Output the [X, Y] coordinate of the center of the cell containing the given text.  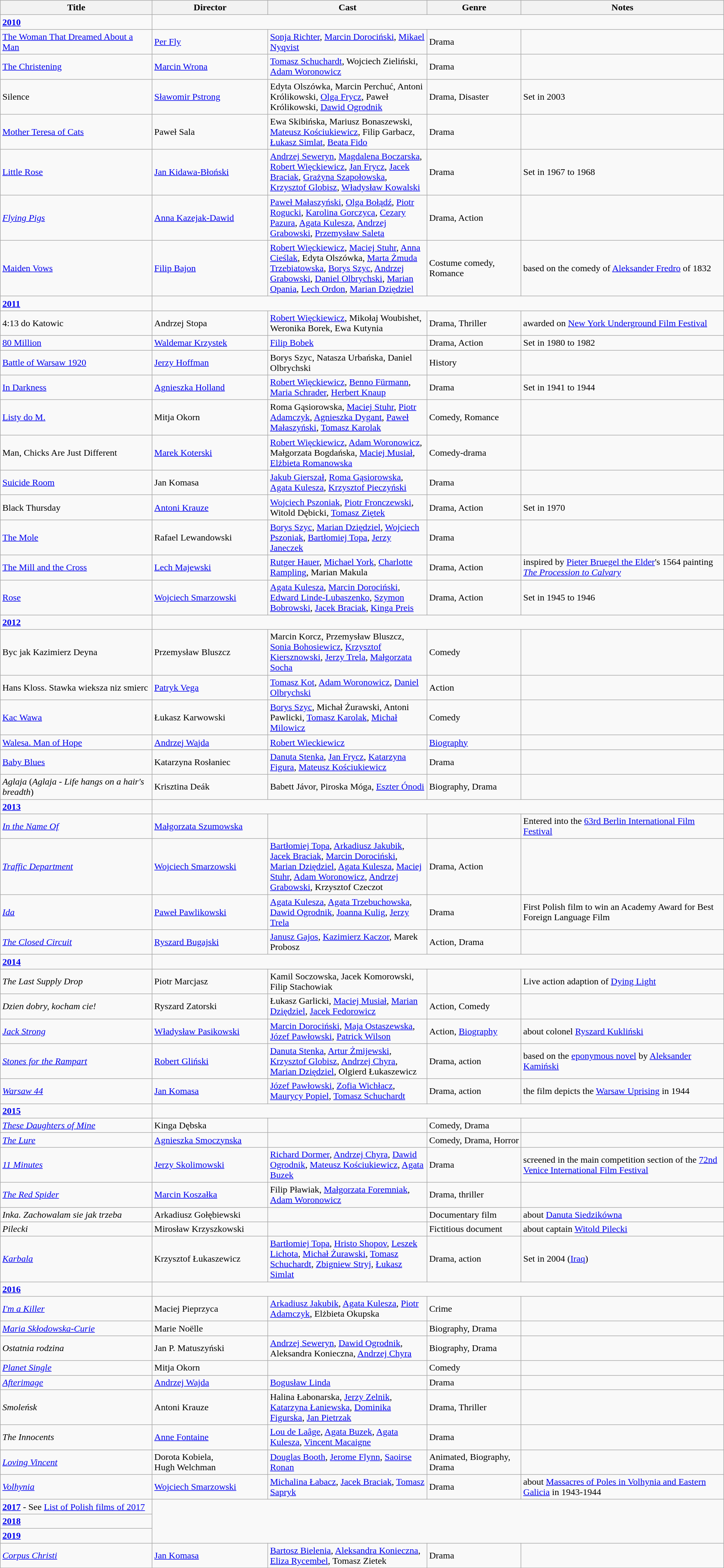
Genre [474, 8]
Byc jak Kazimierz Deyna [76, 652]
The Mill and the Cross [76, 568]
Paweł Pawlikowski [210, 912]
Ryszard Zatorski [210, 1006]
4:13 do Katowic [76, 323]
Comedy-drama [474, 453]
Cast [347, 8]
Piotr Marcjasz [210, 982]
Little Rose [76, 172]
Arkadiusz Jakubik, Agata Kulesza, Piotr Adamczyk, Elżbieta Okupska [347, 1309]
screened in the main competition section of the 72nd Venice International Film Festival [622, 1165]
Traffic Department [76, 867]
Marcin Koszałka [210, 1195]
Jan P. Matuszyński [210, 1348]
Bartłomiej Topa, Hristo Shopov, Leszek Lichota, Michał Żurawski, Tomasz Schuchardt, Zbigniew Stryj, Łukasz Simlat [347, 1259]
Drama, Disaster [474, 97]
The Innocents [76, 1437]
Anne Fontaine [210, 1437]
about Danuta Siedzikówna [622, 1214]
Tomasz Schuchardt, Wojciech Zieliński, Adam Woronowicz [347, 66]
Set in 1945 to 1946 [622, 597]
Baby Blues [76, 762]
Battle of Warsaw 1920 [76, 362]
Łukasz Karwowski [210, 717]
Documentary film [474, 1214]
Ida [76, 912]
Filip Pławiak, Małgorzata Foremniak, Adam Woronowicz [347, 1195]
Aglaja (Aglaja - Life hangs on a hair's breadth) [76, 787]
The Mole [76, 537]
Warsaw 44 [76, 1091]
Agata Kulesza, Marcin Dorociński, Edward Linde-Lubaszenko, Szymon Bobrowski, Jacek Braciak, Kinga Preis [347, 597]
I'm a Killer [76, 1309]
Borys Szyc, Natasza Urbańska, Daniel Olbrychski [347, 362]
Biography [474, 742]
Karbala [76, 1259]
The Christening [76, 66]
Agata Kulesza, Agata Trzebuchowska, Dawid Ogrodnik, Joanna Kulig, Jerzy Trela [347, 912]
Babett Jávor, Piroska Móga, Eszter Ónodi [347, 787]
Andrzej Seweryn, Dawid Ogrodnik, Aleksandra Konieczna, Andrzej Chyra [347, 1348]
Ostatnia rodzina [76, 1348]
Action, Comedy [474, 1006]
Animated, Biography, Drama [474, 1462]
2012 [76, 622]
11 Minutes [76, 1165]
The Closed Circuit [76, 942]
Drama, thriller [474, 1195]
Mirosław Krzyszkowski [210, 1229]
2016 [76, 1289]
Robert Więckiewicz, Adam Woronowicz, Małgorzata Bogdańska, Maciej Musiał, Elżbieta Romanowska [347, 453]
Danuta Stenka, Jan Frycz, Katarzyna Figura, Mateusz Kościukiewicz [347, 762]
Hans Kloss. Stawka wieksza niz smierc [76, 688]
Maciej Pieprzyca [210, 1309]
Stones for the Rampart [76, 1061]
Set in 2004 (Iraq) [622, 1259]
Set in 2003 [622, 97]
In Darkness [76, 387]
Paweł Małaszyński, Olga Bołądź, Piotr Rogucki, Karolina Gorczyca, Cezary Pazura, Agata Kulesza, Andrzej Grabowski, Przemysław Saleta [347, 218]
Ryszard Bugajski [210, 942]
Action [474, 688]
Andrzej Seweryn, Magdalena Boczarska, Robert Więckiewicz, Jan Frycz, Jacek Braciak, Grażyna Szapołowska, Krzysztof Globisz, Władysław Kowalski [347, 172]
Lou de Laâge, Agata Buzek, Agata Kulesza, Vincent Macaigne [347, 1437]
2017 - See List of Polish films of 2017 [76, 1507]
Silence [76, 97]
Janusz Gajos, Kazimierz Kaczor, Marek Probosz [347, 942]
2019 [76, 1536]
Flying Pigs [76, 218]
Maiden Vows [76, 268]
2015 [76, 1111]
Black Thursday [76, 507]
about colonel Ryszard Kukliński [622, 1031]
Live action adaption of Dying Light [622, 982]
Per Fly [210, 42]
Waldemar Krzystek [210, 343]
about captain Witold Pilecki [622, 1229]
Agnieszka Smoczynska [210, 1140]
Rafael Lewandowski [210, 537]
Borys Szyc, Marian Dziędziel, Wojciech Pszoniak, Bartłomiej Topa, Jerzy Janeczek [347, 537]
Maria Skłodowska-Curie [76, 1329]
the film depicts the Warsaw Uprising in 1944 [622, 1091]
Bartosz Bielenia, Aleksandra Konieczna, Eliza Rycembel, Tomasz Zietek [347, 1555]
Volhynia [76, 1487]
Richard Dormer, Andrzej Chyra, Dawid Ogrodnik, Mateusz Kościukiewicz, Agata Buzek [347, 1165]
Set in 1980 to 1982 [622, 343]
Anna Kazejak-Dawid [210, 218]
Jakub Gierszał, Roma Gąsiorowska, Agata Kulesza, Krzysztof Pieczyński [347, 483]
Set in 1967 to 1968 [622, 172]
Notes [622, 8]
Przemysław Bluszcz [210, 652]
In the Name Of [76, 827]
2013 [76, 806]
Set in 1941 to 1944 [622, 387]
Dorota Kobiela, Hugh Welchman [210, 1462]
Paweł Sala [210, 132]
Borys Szyc, Michał Żurawski, Antoni Pawlicki, Tomasz Karolak, Michał Milowicz [347, 717]
Title [76, 8]
Walesa. Man of Hope [76, 742]
Marcin Wrona [210, 66]
Comedy, Drama [474, 1125]
Loving Vincent [76, 1462]
2010 [76, 22]
2011 [76, 303]
The Red Spider [76, 1195]
Halina Łabonarska, Jerzy Zelnik, Katarzyna Łaniewska, Dominika Figurska, Jan Pietrzak [347, 1407]
Action, Biography [474, 1031]
Tomasz Kot, Adam Woronowicz, Daniel Olbrychski [347, 688]
Suicide Room [76, 483]
Krzysztof Łukaszewicz [210, 1259]
Marcin Korcz, Przemysław Bluszcz, Sonia Bohosiewicz, Krzysztof Kiersznowski, Jerzy Trela, Małgorzata Socha [347, 652]
Pilecki [76, 1229]
Danuta Stenka, Artur Żmijewski, Krzysztof Globisz, Andrzej Chyra, Marian Dziędziel, Olgierd Łukaszewicz [347, 1061]
Listy do M. [76, 417]
2018 [76, 1521]
Robert Więckiewicz, Mikołaj Woubishet, Weronika Borek, Ewa Kutynia [347, 323]
80 Million [76, 343]
Wojciech Pszoniak, Piotr Fronczewski, Witold Dębicki, Tomasz Ziętek [347, 507]
Crime [474, 1309]
Corpus Christi [76, 1555]
The Woman That Dreamed About a Man [76, 42]
Ewa Skibińska, Mariusz Bonaszewski, Mateusz Kościukiewicz, Filip Garbacz, Łukasz Simlat, Beata Fido [347, 132]
Smoleńsk [76, 1407]
Filip Bobek [347, 343]
Krisztina Deák [210, 787]
Robert Wieckiewicz [347, 742]
Director [210, 8]
Comedy, Drama, Horror [474, 1140]
Jack Strong [76, 1031]
about Massacres of Poles in Volhynia and Eastern Galicia in 1943-1944 [622, 1487]
Man, Chicks Are Just Different [76, 453]
Costume comedy, Romance [474, 268]
Łukasz Garlicki, Maciej Musiał, Marian Dziędziel, Jacek Fedorowicz [347, 1006]
Marek Koterski [210, 453]
inspired by Pieter Bruegel the Elder's 1564 painting The Procession to Calvary [622, 568]
History [474, 362]
The Lure [76, 1140]
Filip Bajon [210, 268]
Robert Gliński [210, 1061]
Michalina Łabacz, Jacek Braciak, Tomasz Sapryk [347, 1487]
Bogusław Linda [347, 1382]
Set in 1970 [622, 507]
Marie Noëlle [210, 1329]
Action, Drama [474, 942]
Edyta Olszówka, Marcin Perchuć, Antoni Królikowski, Olga Frycz, Paweł Królikowski, Dawid Ogrodnik [347, 97]
2014 [76, 962]
Katarzyna Rosłaniec [210, 762]
Agnieszka Holland [210, 387]
Dzien dobry, kocham cie! [76, 1006]
based on the comedy of Aleksander Fredro of 1832 [622, 268]
Rose [76, 597]
Kamil Soczowska, Jacek Komorowski, Filip Stachowiak [347, 982]
Jan Kidawa-Błoński [210, 172]
These Daughters of Mine [76, 1125]
The Last Supply Drop [76, 982]
First Polish film to win an Academy Award for Best Foreign Language Film [622, 912]
Douglas Booth, Jerome Flynn, Saoirse Ronan [347, 1462]
Patryk Vega [210, 688]
Kinga Dębska [210, 1125]
awarded on New York Underground Film Festival [622, 323]
Planet Single [76, 1368]
Comedy, Romance [474, 417]
based on the eponymous novel by Aleksander Kamiński [622, 1061]
Mother Teresa of Cats [76, 132]
Józef Pawłowski, Zofia Wichłacz, Maurycy Popiel, Tomasz Schuchardt [347, 1091]
Lech Majewski [210, 568]
Jerzy Skolimowski [210, 1165]
Fictitious document [474, 1229]
Afterimage [76, 1382]
Arkadiusz Gołębiewski [210, 1214]
Władysław Pasikowski [210, 1031]
Robert Więckiewicz, Benno Fürmann, Maria Schrader, Herbert Knaup [347, 387]
Sonja Richter, Marcin Dorociński, Mikael Nyqvist [347, 42]
Marcin Dorociński, Maja Ostaszewska, Józef Pawłowski, Patrick Wilson [347, 1031]
Sławomir Pstrong [210, 97]
Małgorzata Szumowska [210, 827]
Jerzy Hoffman [210, 362]
Andrzej Stopa [210, 323]
Rutger Hauer, Michael York, Charlotte Rampling, Marian Makula [347, 568]
Roma Gąsiorowska, Maciej Stuhr, Piotr Adamczyk, Agnieszka Dygant, Paweł Małaszyński, Tomasz Karolak [347, 417]
Inka. Zachowalam sie jak trzeba [76, 1214]
Entered into the 63rd Berlin International Film Festival [622, 827]
Kac Wawa [76, 717]
